Return [x, y] of the center of cell containing provided text 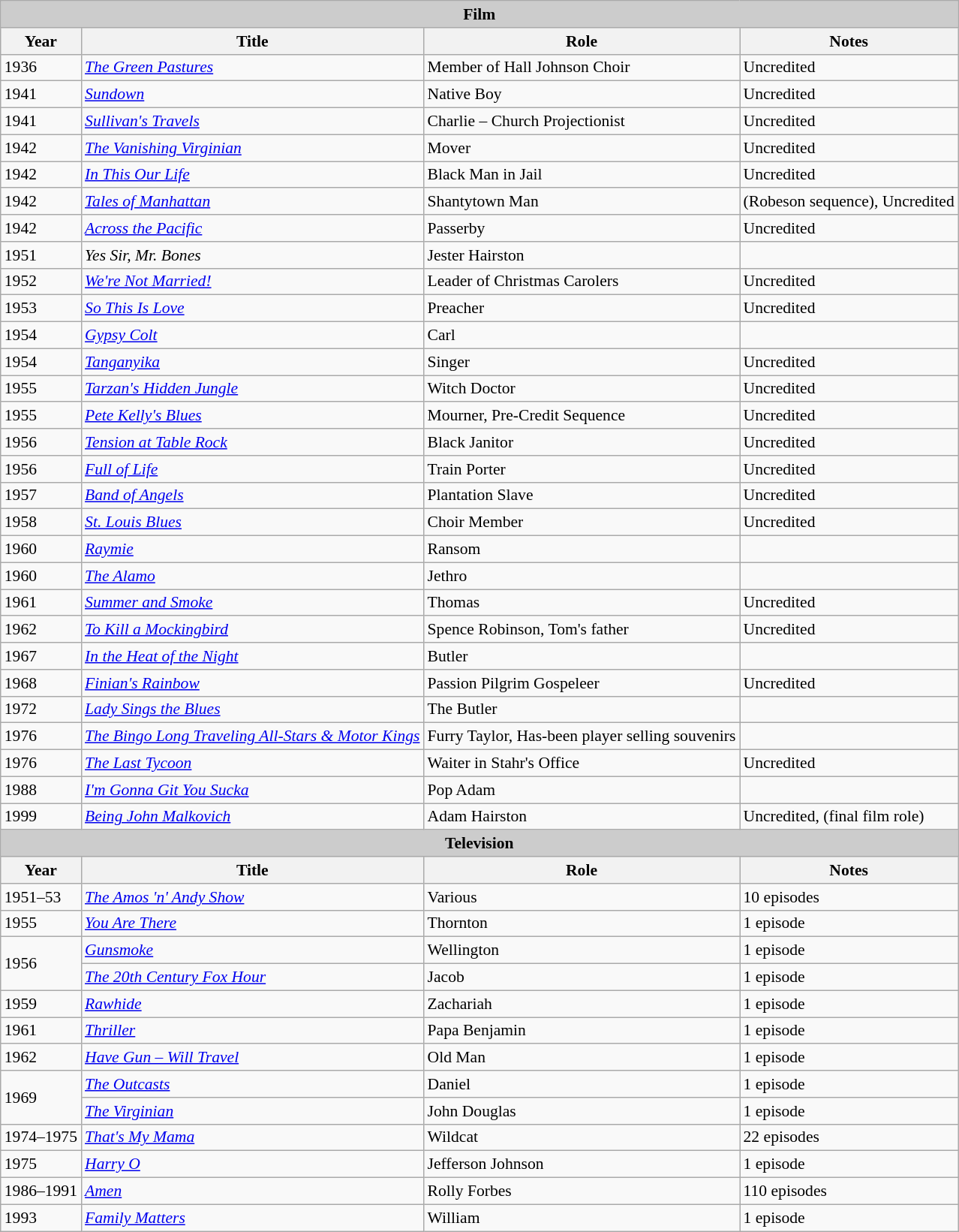
Native Boy [582, 95]
Rawhide [252, 1004]
Tales of Manhattan [252, 202]
Tension at Table Rock [252, 442]
1936 [41, 68]
(Robeson sequence), Uncredited [849, 202]
Carl [582, 336]
Mourner, Pre-Credit Sequence [582, 416]
1999 [41, 817]
1968 [41, 683]
Sullivan's Travels [252, 122]
Singer [582, 362]
Harry O [252, 1164]
Mover [582, 148]
Being John Malkovich [252, 817]
Thomas [582, 603]
I'm Gonna Git You Sucka [252, 790]
Member of Hall Johnson Choir [582, 68]
Furry Taylor, Has-been player selling souvenirs [582, 736]
John Douglas [582, 1111]
Witch Doctor [582, 389]
1974–1975 [41, 1137]
Pete Kelly's Blues [252, 416]
That's My Mama [252, 1137]
Yes Sir, Mr. Bones [252, 255]
In the Heat of the Night [252, 656]
10 episodes [849, 897]
Passerby [582, 228]
The Last Tycoon [252, 764]
The Butler [582, 709]
Lady Sings the Blues [252, 709]
Charlie – Church Projectionist [582, 122]
Thornton [582, 923]
Jacob [582, 977]
Black Man in Jail [582, 175]
Film [479, 14]
Tarzan's Hidden Jungle [252, 389]
Train Porter [582, 469]
Gunsmoke [252, 950]
Band of Angels [252, 496]
1969 [41, 1098]
Rolly Forbes [582, 1191]
The Green Pastures [252, 68]
Black Janitor [582, 442]
To Kill a Mockingbird [252, 630]
Zachariah [582, 1004]
Old Man [582, 1058]
1951–53 [41, 897]
Pop Adam [582, 790]
1967 [41, 656]
1959 [41, 1004]
Raymie [252, 550]
You Are There [252, 923]
In This Our Life [252, 175]
Various [582, 897]
We're Not Married! [252, 282]
Daniel [582, 1084]
Full of Life [252, 469]
1952 [41, 282]
Gypsy Colt [252, 336]
Spence Robinson, Tom's father [582, 630]
The Outcasts [252, 1084]
Plantation Slave [582, 496]
Butler [582, 656]
Papa Benjamin [582, 1031]
110 episodes [849, 1191]
1953 [41, 309]
Jethro [582, 576]
Ransom [582, 550]
Television [479, 844]
1951 [41, 255]
St. Louis Blues [252, 523]
Leader of Christmas Carolers [582, 282]
The Vanishing Virginian [252, 148]
Preacher [582, 309]
The Amos 'n' Andy Show [252, 897]
The Virginian [252, 1111]
Amen [252, 1191]
Wildcat [582, 1137]
22 episodes [849, 1137]
Choir Member [582, 523]
Thriller [252, 1031]
Uncredited, (final film role) [849, 817]
Have Gun – Will Travel [252, 1058]
Summer and Smoke [252, 603]
Tanganyika [252, 362]
The 20th Century Fox Hour [252, 977]
William [582, 1218]
Across the Pacific [252, 228]
1988 [41, 790]
Waiter in Stahr's Office [582, 764]
Sundown [252, 95]
1957 [41, 496]
Shantytown Man [582, 202]
Adam Hairston [582, 817]
So This Is Love [252, 309]
1972 [41, 709]
1958 [41, 523]
Jester Hairston [582, 255]
The Alamo [252, 576]
1986–1991 [41, 1191]
Passion Pilgrim Gospeleer [582, 683]
1993 [41, 1218]
Family Matters [252, 1218]
1975 [41, 1164]
Jefferson Johnson [582, 1164]
Finian's Rainbow [252, 683]
Wellington [582, 950]
The Bingo Long Traveling All-Stars & Motor Kings [252, 736]
